Provide the [x, y] coordinate of the cell's center where the given text is located.  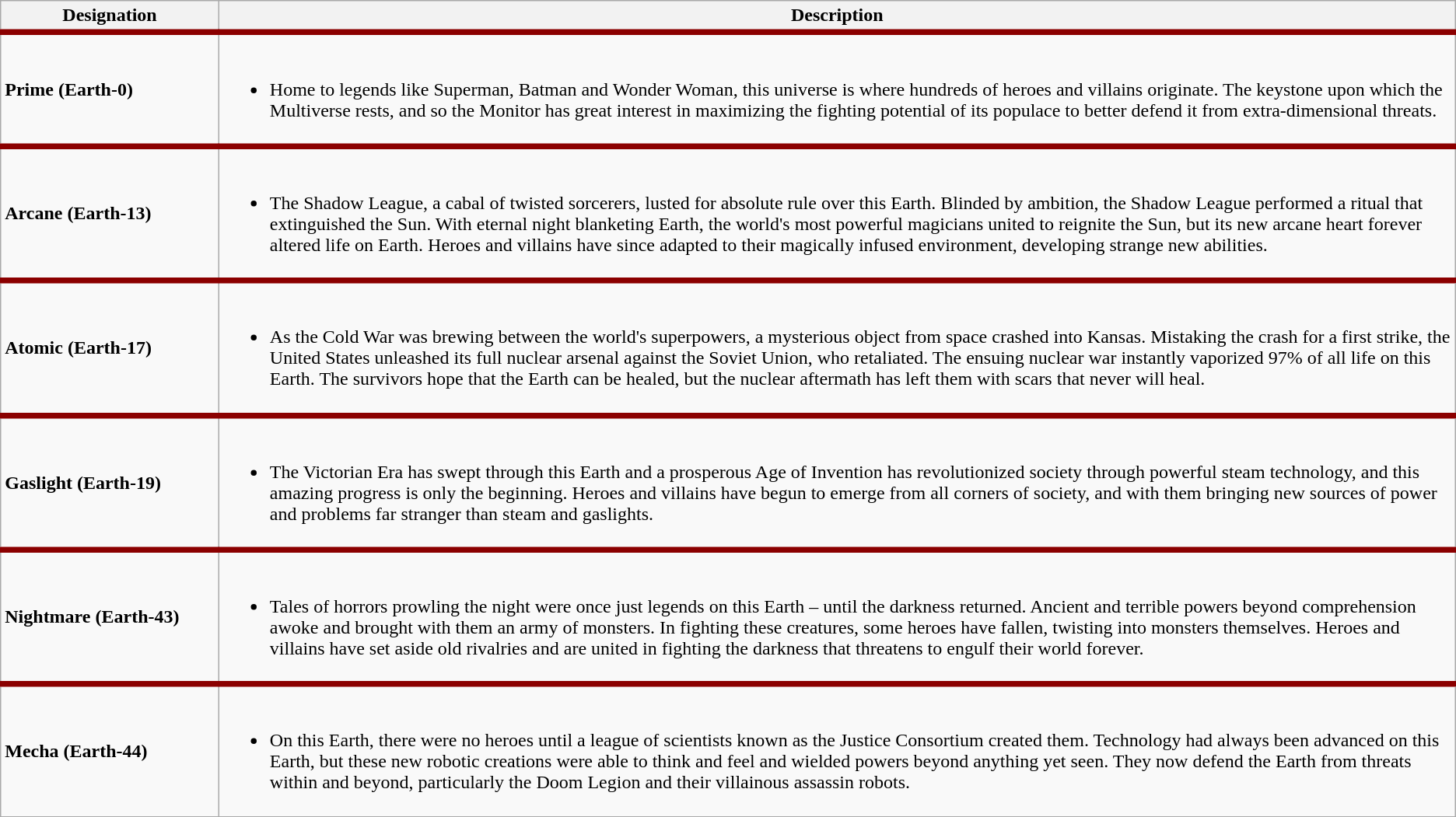
Gaslight (Earth-19) [110, 482]
Atomic (Earth-17) [110, 348]
Prime (Earth-0) [110, 89]
Designation [110, 17]
Arcane (Earth-13) [110, 213]
Description [837, 17]
Nightmare (Earth-43) [110, 617]
Mecha (Earth-44) [110, 750]
